Identify which cell holds the provided text, then report its (X, Y) central coordinate. 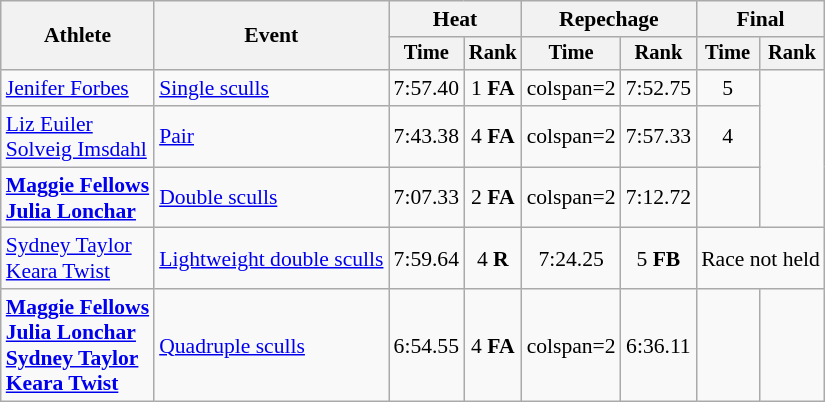
Double sculls (271, 198)
2 FA (493, 198)
Athlete (78, 36)
Maggie FellowsJulia Lonchar (78, 198)
5 (728, 88)
7:07.33 (426, 198)
7:57.40 (426, 88)
7:57.33 (658, 136)
7:52.75 (658, 88)
Maggie FellowsJulia LoncharSydney TaylorKeara Twist (78, 345)
Lightweight double sculls (271, 258)
Race not held (760, 258)
Jenifer Forbes (78, 88)
1 FA (493, 88)
Final (760, 19)
7:43.38 (426, 136)
7:59.64 (426, 258)
5 FB (658, 258)
7:12.72 (658, 198)
Liz EuilerSolveig Imsdahl (78, 136)
Event (271, 36)
4 (728, 136)
Repechage (610, 19)
Pair (271, 136)
6:54.55 (426, 345)
Heat (456, 19)
Quadruple sculls (271, 345)
Sydney TaylorKeara Twist (78, 258)
7:24.25 (572, 258)
6:36.11 (658, 345)
Single sculls (271, 88)
4 R (493, 258)
